Pinpoint the cell where the given text exists, returning its [x, y] midpoint coordinate. 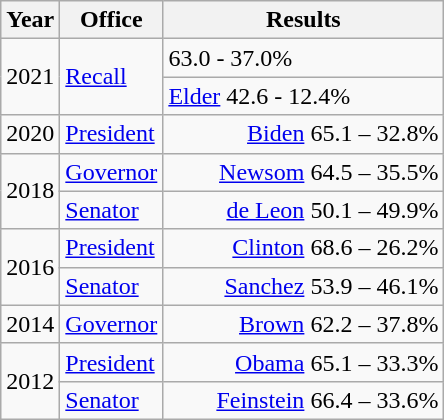
Obama 65.1 – 33.3% [304, 362]
2014 [30, 324]
2012 [30, 381]
Results [304, 20]
Year [30, 20]
2020 [30, 134]
Newsom 64.5 – 35.5% [304, 172]
Feinstein 66.4 – 33.6% [304, 400]
de Leon 50.1 – 49.9% [304, 210]
2018 [30, 191]
Brown 62.2 – 37.8% [304, 324]
Recall [112, 77]
2021 [30, 77]
Biden 65.1 – 32.8% [304, 134]
Elder 42.6 - 12.4% [304, 96]
63.0 - 37.0% [304, 58]
Office [112, 20]
2016 [30, 267]
Sanchez 53.9 – 46.1% [304, 286]
Clinton 68.6 – 26.2% [304, 248]
